Scan for the cell matching the given text and deliver its [X, Y] coordinate at center. 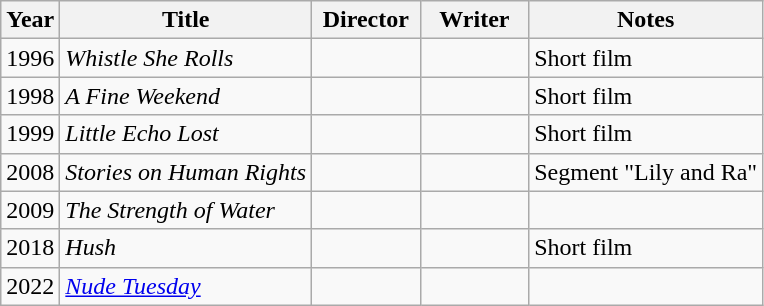
Nude Tuesday [186, 286]
Title [186, 20]
Whistle She Rolls [186, 58]
2008 [30, 172]
The Strength of Water [186, 210]
Year [30, 20]
Stories on Human Rights [186, 172]
1998 [30, 96]
Notes [646, 20]
1996 [30, 58]
Director [366, 20]
2022 [30, 286]
2018 [30, 248]
1999 [30, 134]
Segment "Lily and Ra" [646, 172]
A Fine Weekend [186, 96]
Hush [186, 248]
Writer [474, 20]
2009 [30, 210]
Little Echo Lost [186, 134]
